Identify which cell holds the provided text, then report its [X, Y] central coordinate. 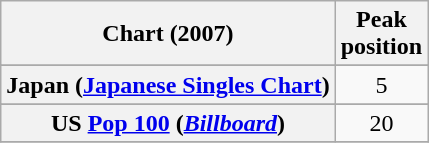
Japan (Japanese Singles Chart) [168, 85]
20 [381, 123]
US Pop 100 (Billboard) [168, 123]
Peakposition [381, 34]
5 [381, 85]
Chart (2007) [168, 34]
